Pinpoint the cell where the given text exists, returning its (X, Y) midpoint coordinate. 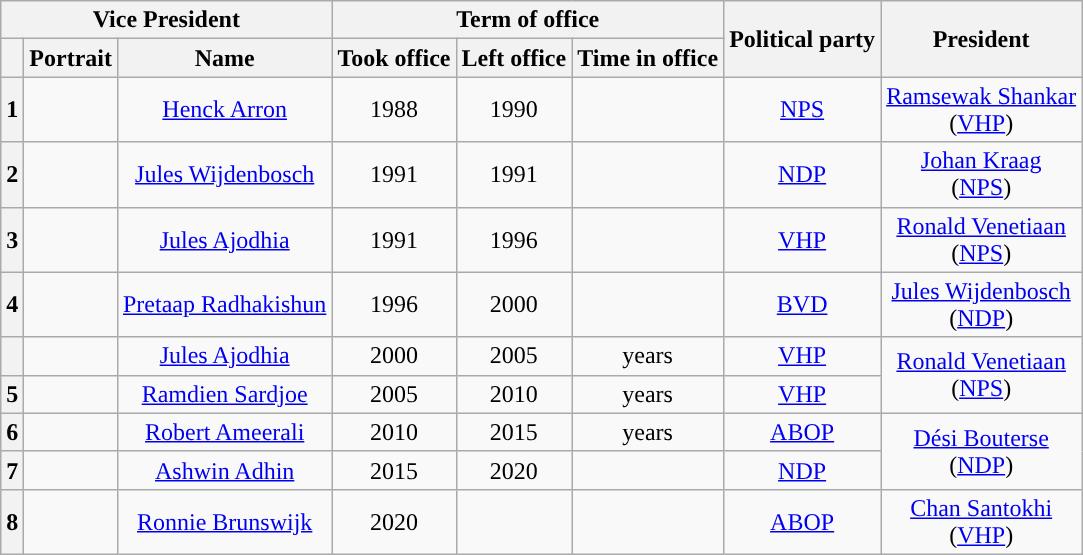
Robert Ameerali (224, 432)
Ramdien Sardjoe (224, 394)
2 (12, 174)
Jules Wijdenbosch(NDP) (982, 304)
Pretaap Radhakishun (224, 304)
1 (12, 110)
7 (12, 470)
Political party (802, 39)
Ashwin Adhin (224, 470)
President (982, 39)
1988 (394, 110)
Time in office (648, 58)
BVD (802, 304)
Left office (514, 58)
Term of office (528, 20)
Jules Wijdenbosch (224, 174)
Dési Bouterse(NDP) (982, 451)
3 (12, 240)
5 (12, 394)
6 (12, 432)
4 (12, 304)
Henck Arron (224, 110)
8 (12, 522)
Portrait (71, 58)
Chan Santokhi(VHP) (982, 522)
Took office (394, 58)
Vice President (166, 20)
Ramsewak Shankar(VHP) (982, 110)
Ronnie Brunswijk (224, 522)
NPS (802, 110)
Name (224, 58)
1990 (514, 110)
Johan Kraag(NPS) (982, 174)
